From the cell containing the given text, extract its center point as (X, Y) coordinate. 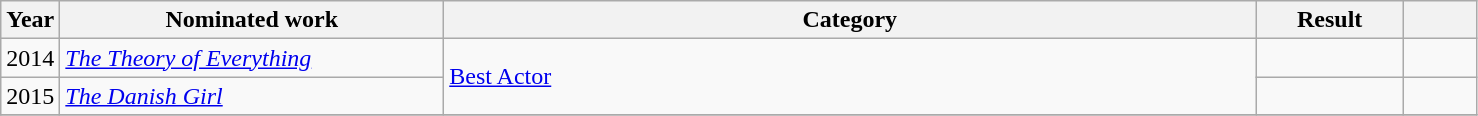
Result (1330, 20)
The Theory of Everything (252, 58)
Nominated work (252, 20)
Best Actor (850, 77)
2015 (30, 96)
The Danish Girl (252, 96)
Year (30, 20)
2014 (30, 58)
Category (850, 20)
